From the cell containing the given text, extract its center point as (x, y) coordinate. 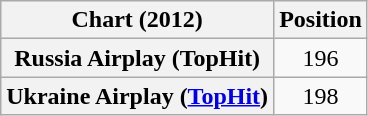
Russia Airplay (TopHit) (138, 58)
Chart (2012) (138, 20)
196 (321, 58)
198 (321, 96)
Ukraine Airplay (TopHit) (138, 96)
Position (321, 20)
